Return (X, Y) of the center of cell containing provided text 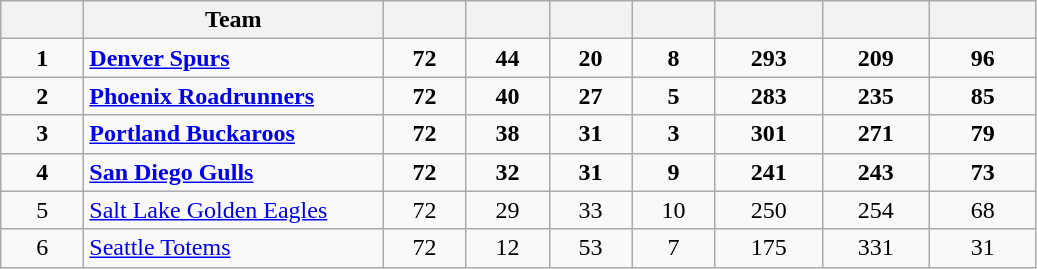
Salt Lake Golden Eagles (234, 210)
2 (42, 96)
243 (876, 172)
8 (674, 58)
175 (768, 248)
33 (590, 210)
79 (982, 134)
Phoenix Roadrunners (234, 96)
27 (590, 96)
Portland Buckaroos (234, 134)
73 (982, 172)
Denver Spurs (234, 58)
4 (42, 172)
85 (982, 96)
20 (590, 58)
293 (768, 58)
Seattle Totems (234, 248)
10 (674, 210)
209 (876, 58)
254 (876, 210)
29 (508, 210)
San Diego Gulls (234, 172)
44 (508, 58)
241 (768, 172)
53 (590, 248)
Team (234, 20)
38 (508, 134)
271 (876, 134)
12 (508, 248)
9 (674, 172)
32 (508, 172)
40 (508, 96)
7 (674, 248)
301 (768, 134)
1 (42, 58)
283 (768, 96)
250 (768, 210)
331 (876, 248)
96 (982, 58)
68 (982, 210)
235 (876, 96)
6 (42, 248)
